Determine the (x, y) coordinate at the center of the cell enclosing the given text.  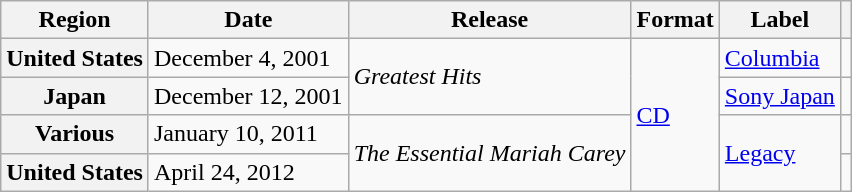
Japan (75, 96)
Release (490, 20)
Columbia (780, 58)
December 12, 2001 (248, 96)
April 24, 2012 (248, 172)
CD (675, 115)
Legacy (780, 153)
Various (75, 134)
December 4, 2001 (248, 58)
January 10, 2011 (248, 134)
Date (248, 20)
Greatest Hits (490, 77)
Format (675, 20)
Label (780, 20)
The Essential Mariah Carey (490, 153)
Sony Japan (780, 96)
Region (75, 20)
